From the cell containing the given text, extract its center point as [x, y] coordinate. 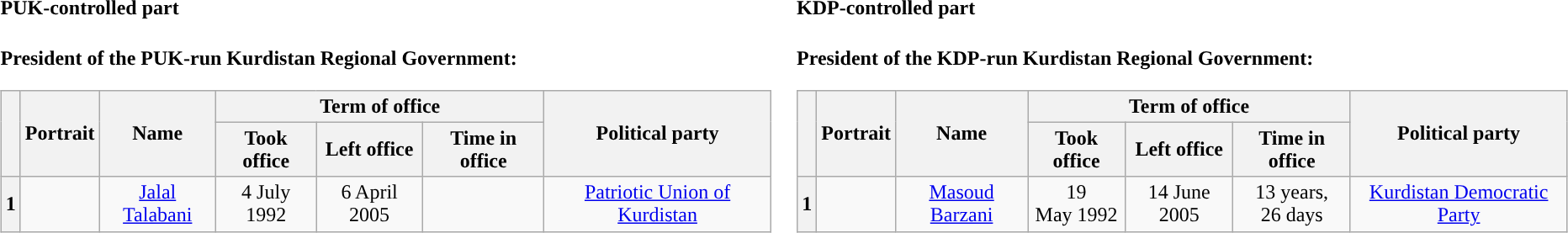
Kurdistan Democratic Party [1459, 204]
Jalal Talabani [158, 204]
6 April 2005 [370, 204]
4 July 1992 [266, 204]
19May 1992 [1077, 204]
Patriotic Union of Kurdistan [658, 204]
14 June 2005 [1179, 204]
Masoud Barzani [961, 204]
13 years,26 days [1292, 204]
